Extract the (x, y) coordinate from the center of the cell holding the provided text.  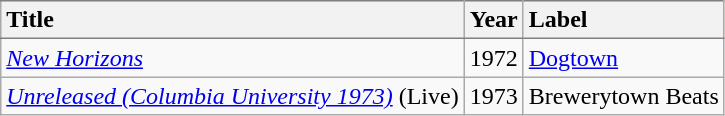
Label (624, 20)
Title (232, 20)
Brewerytown Beats (624, 96)
1972 (494, 58)
Unreleased (Columbia University 1973) (Live) (232, 96)
1973 (494, 96)
Year (494, 20)
Dogtown (624, 58)
New Horizons (232, 58)
